Return the [x, y] coordinate for the center point of the cell that contains the specified text.  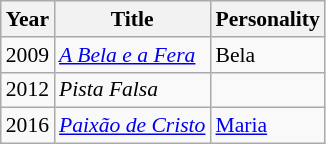
Title [132, 19]
Pista Falsa [132, 90]
Paixão de Cristo [132, 126]
Year [28, 19]
2016 [28, 126]
Personality [267, 19]
Bela [267, 55]
A Bela e a Fera [132, 55]
2009 [28, 55]
Maria [267, 126]
2012 [28, 90]
